For the text-containing cell, return its midpoint in [x, y] coordinate format. 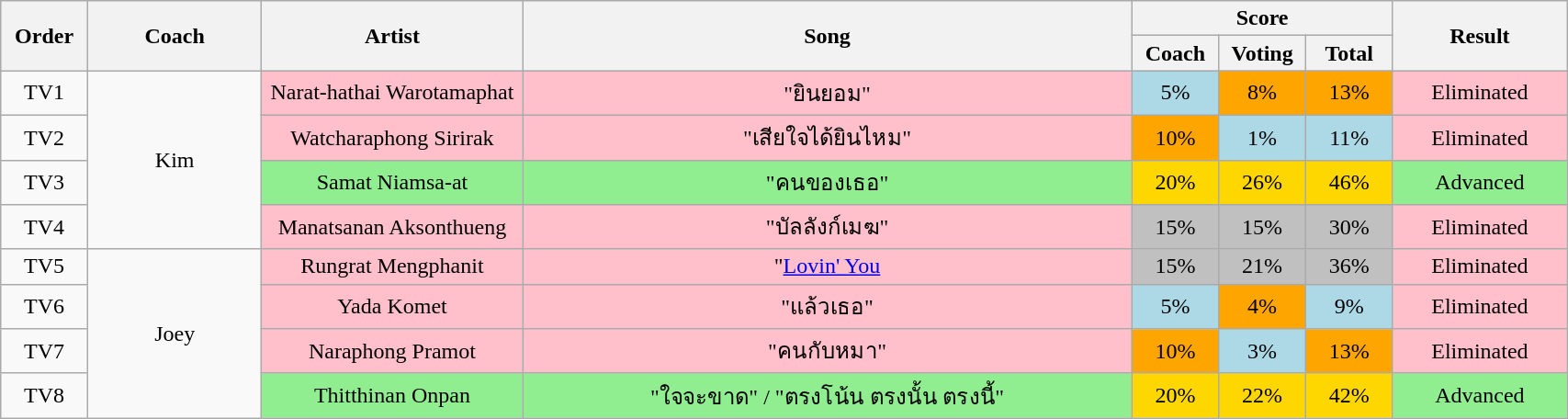
Rungrat Mengphanit [392, 266]
Narat-hathai Warotamaphat [392, 94]
TV1 [44, 94]
Yada Komet [392, 307]
TV6 [44, 307]
TV2 [44, 138]
Artist [392, 36]
3% [1262, 351]
42% [1348, 395]
TV7 [44, 351]
Song [827, 36]
Watcharaphong Sirirak [392, 138]
1% [1262, 138]
TV4 [44, 228]
TV8 [44, 395]
Manatsanan Aksonthueng [392, 228]
21% [1262, 266]
"คนของเธอ" [827, 182]
"แล้วเธอ" [827, 307]
4% [1262, 307]
TV5 [44, 266]
9% [1348, 307]
"ใจจะขาด" / "ตรงโน้น ตรงนั้น ตรงนี้" [827, 395]
22% [1262, 395]
TV3 [44, 182]
Total [1348, 53]
Kim [175, 160]
"คนกับหมา" [827, 351]
8% [1262, 94]
11% [1348, 138]
"เสียใจได้ยินไหม" [827, 138]
Result [1479, 36]
Joey [175, 334]
26% [1262, 182]
"Lovin' You [827, 266]
Naraphong Pramot [392, 351]
46% [1348, 182]
"ยินยอม" [827, 94]
Samat Niamsa-at [392, 182]
Voting [1262, 53]
"บัลลังก์เมฆ" [827, 228]
Score [1262, 18]
30% [1348, 228]
Order [44, 36]
Thitthinan Onpan [392, 395]
36% [1348, 266]
